Return [x, y] of the center of cell containing provided text 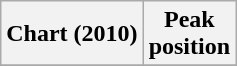
Chart (2010) [72, 34]
Peakposition [189, 34]
